From the cell containing the given text, extract its center point as [x, y] coordinate. 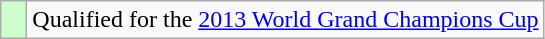
Qualified for the 2013 World Grand Champions Cup [286, 20]
